Provide the (x, y) coordinate of the cell's center where the given text is located.  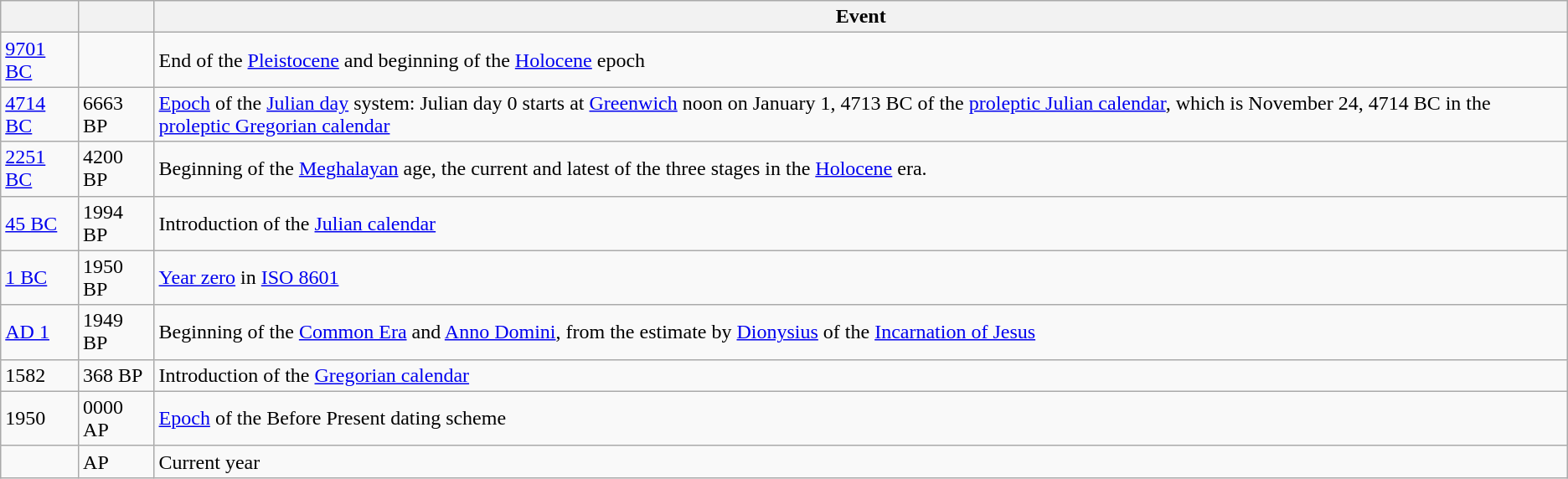
1994 BP (116, 223)
368 BP (116, 375)
1582 (40, 375)
4200 BP (116, 169)
AP (116, 461)
Beginning of the Common Era and Anno Domini, from the estimate by Dionysius of the Incarnation of Jesus (861, 332)
2251 BC (40, 169)
1950 (40, 419)
4714 BC (40, 114)
Event (861, 17)
9701 BC (40, 60)
1949 BP (116, 332)
Introduction of the Julian calendar (861, 223)
Epoch of the Before Present dating scheme (861, 419)
1 BC (40, 278)
0000 AP (116, 419)
45 BC (40, 223)
Current year (861, 461)
AD 1 (40, 332)
Introduction of the Gregorian calendar (861, 375)
1950 BP (116, 278)
Year zero in ISO 8601 (861, 278)
End of the Pleistocene and beginning of the Holocene epoch (861, 60)
6663 BP (116, 114)
Beginning of the Meghalayan age, the current and latest of the three stages in the Holocene era. (861, 169)
